Search for the cell housing the specified text and yield its (X, Y) center coordinate. 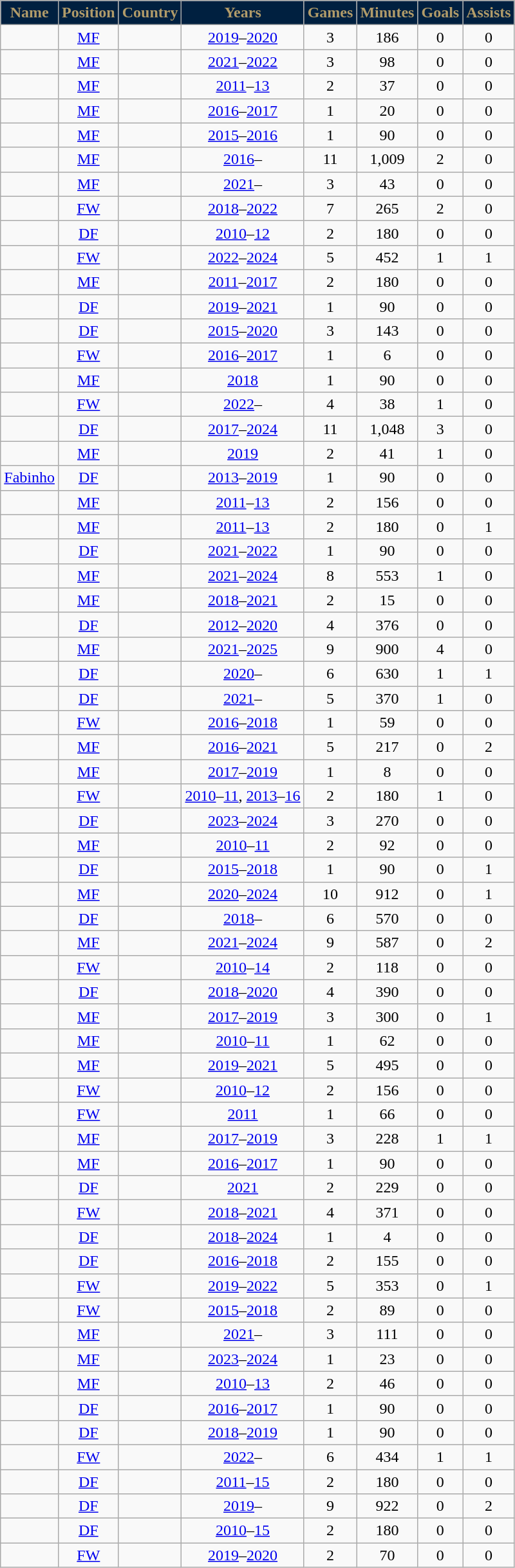
2015–2020 (243, 331)
265 (388, 208)
37 (388, 86)
2019–2022 (243, 1286)
900 (388, 649)
371 (388, 1212)
553 (388, 576)
370 (388, 698)
62 (388, 1041)
Games (330, 13)
59 (388, 723)
Years (243, 13)
143 (388, 331)
Position (88, 13)
2018–2019 (243, 1432)
2018– (243, 918)
2016–2021 (243, 747)
10 (330, 894)
922 (388, 1506)
Assists (489, 13)
41 (388, 453)
2019 (243, 453)
66 (388, 1115)
2016– (243, 160)
228 (388, 1139)
2018–2024 (243, 1237)
270 (388, 821)
2011–15 (243, 1481)
186 (388, 37)
217 (388, 747)
2019– (243, 1506)
1,009 (388, 160)
587 (388, 943)
2010–13 (243, 1383)
2020–2024 (243, 894)
2011–2017 (243, 282)
2015–2016 (243, 135)
2018 (243, 380)
98 (388, 62)
15 (388, 600)
89 (388, 1310)
353 (388, 1286)
118 (388, 967)
229 (388, 1188)
92 (388, 845)
70 (388, 1555)
2018–2022 (243, 208)
434 (388, 1457)
495 (388, 1065)
630 (388, 673)
2010–15 (243, 1531)
452 (388, 257)
2018–2020 (243, 992)
Goals (440, 13)
2022–2024 (243, 257)
2017–2024 (243, 429)
2012–2020 (243, 624)
912 (388, 894)
111 (388, 1335)
23 (388, 1359)
376 (388, 624)
2020– (243, 673)
2010–14 (243, 967)
Fabinho (30, 478)
300 (388, 1016)
155 (388, 1261)
1,048 (388, 429)
2021–2025 (243, 649)
7 (330, 208)
2013–2019 (243, 478)
46 (388, 1383)
Country (150, 13)
43 (388, 184)
Name (30, 13)
570 (388, 918)
2010–11, 2013–16 (243, 796)
20 (388, 111)
2011 (243, 1115)
Minutes (388, 13)
390 (388, 992)
38 (388, 405)
2021 (243, 1188)
